Detect which cell encompasses the target text, then output its [X, Y] center coordinate. 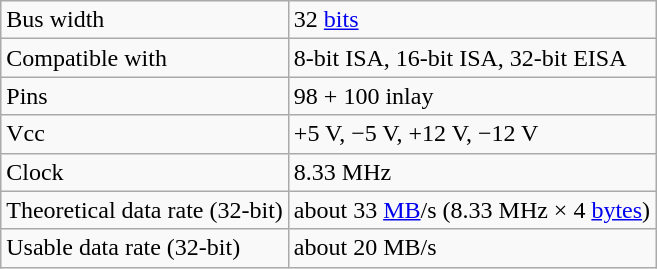
8-bit ISA, 16-bit ISA, 32-bit EISA [472, 58]
Pins [145, 96]
Compatible with [145, 58]
Clock [145, 172]
Vcc [145, 134]
about 33 MB/s (8.33 MHz × 4 bytes) [472, 210]
Theoretical data rate (32-bit) [145, 210]
8.33 MHz [472, 172]
Usable data rate (32-bit) [145, 248]
Bus width [145, 20]
32 bits [472, 20]
98 + 100 inlay [472, 96]
+5 V, −5 V, +12 V, −12 V [472, 134]
about 20 MB/s [472, 248]
